Output the [x, y] coordinate of the center of the cell containing the given text.  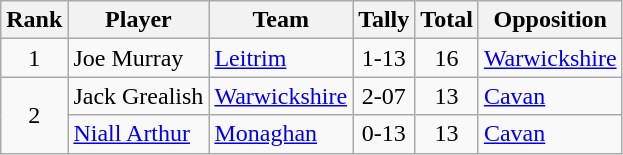
Joe Murray [138, 58]
Opposition [550, 20]
Tally [384, 20]
Jack Grealish [138, 96]
16 [447, 58]
Total [447, 20]
Monaghan [281, 134]
2-07 [384, 96]
1-13 [384, 58]
Leitrim [281, 58]
0-13 [384, 134]
Player [138, 20]
1 [34, 58]
Rank [34, 20]
Team [281, 20]
2 [34, 115]
Niall Arthur [138, 134]
